Output the (x, y) coordinate of the center of the cell containing the given text.  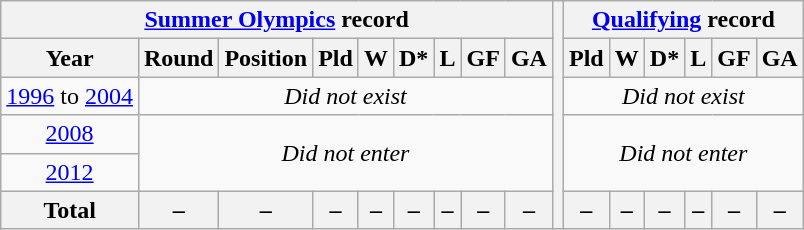
Qualifying record (683, 20)
Summer Olympics record (277, 20)
1996 to 2004 (70, 96)
2008 (70, 134)
Round (178, 58)
Total (70, 210)
Position (266, 58)
Year (70, 58)
2012 (70, 172)
